Determine the [X, Y] coordinate at the center of the cell enclosing the given text.  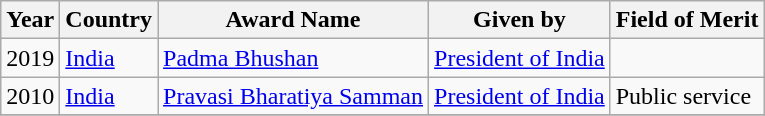
Given by [520, 20]
Public service [687, 96]
Field of Merit [687, 20]
Award Name [294, 20]
Pravasi Bharatiya Samman [294, 96]
2010 [30, 96]
Padma Bhushan [294, 58]
Year [30, 20]
Country [109, 20]
2019 [30, 58]
